From the cell containing the given text, extract its center point as (X, Y) coordinate. 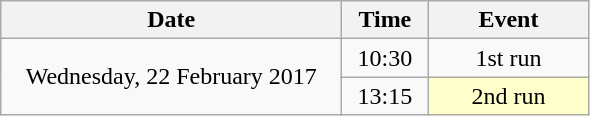
1st run (508, 58)
13:15 (385, 96)
10:30 (385, 58)
Time (385, 20)
Wednesday, 22 February 2017 (172, 77)
2nd run (508, 96)
Event (508, 20)
Date (172, 20)
